Capture the cell that displays the provided text and extract its (x, y) central coordinate. 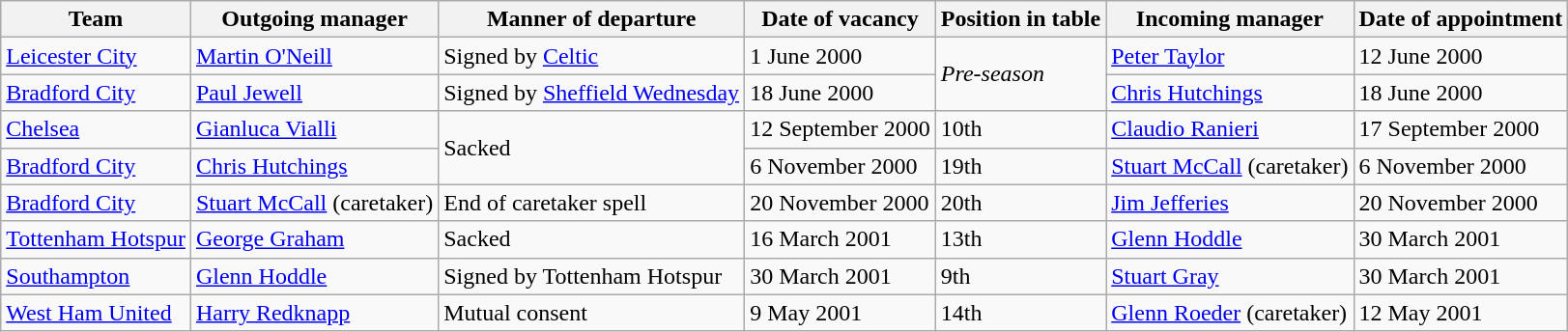
Glenn Roeder (caretaker) (1230, 313)
Stuart Gray (1230, 276)
Incoming manager (1230, 19)
End of caretaker spell (591, 203)
14th (1020, 313)
Manner of departure (591, 19)
20th (1020, 203)
George Graham (314, 239)
Date of vacancy (841, 19)
Claudio Ranieri (1230, 129)
Gianluca Vialli (314, 129)
Date of appointment (1461, 19)
Mutual consent (591, 313)
12 September 2000 (841, 129)
Signed by Sheffield Wednesday (591, 93)
West Ham United (97, 313)
Jim Jefferies (1230, 203)
Harry Redknapp (314, 313)
12 June 2000 (1461, 56)
Paul Jewell (314, 93)
10th (1020, 129)
Southampton (97, 276)
Team (97, 19)
Pre-season (1020, 74)
Signed by Tottenham Hotspur (591, 276)
Tottenham Hotspur (97, 239)
13th (1020, 239)
Signed by Celtic (591, 56)
17 September 2000 (1461, 129)
Leicester City (97, 56)
9th (1020, 276)
12 May 2001 (1461, 313)
19th (1020, 166)
Peter Taylor (1230, 56)
9 May 2001 (841, 313)
Position in table (1020, 19)
1 June 2000 (841, 56)
Chelsea (97, 129)
Outgoing manager (314, 19)
16 March 2001 (841, 239)
Martin O'Neill (314, 56)
